Detect which cell encompasses the target text, then output its [X, Y] center coordinate. 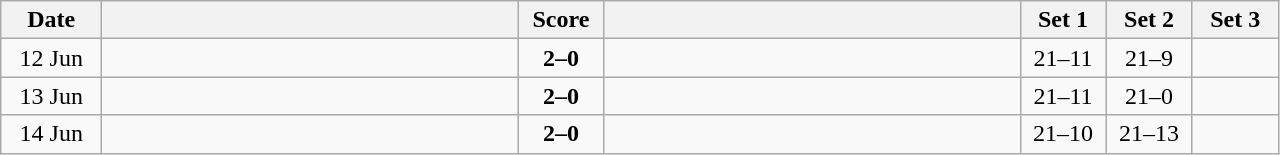
Date [52, 20]
Set 3 [1235, 20]
13 Jun [52, 96]
Set 2 [1149, 20]
12 Jun [52, 58]
14 Jun [52, 134]
21–0 [1149, 96]
Score [561, 20]
21–9 [1149, 58]
21–13 [1149, 134]
Set 1 [1063, 20]
21–10 [1063, 134]
